For the text-containing cell, return its midpoint in [x, y] coordinate format. 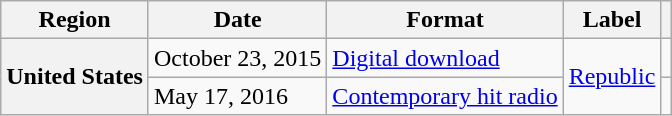
Format [445, 20]
Label [612, 20]
Date [237, 20]
October 23, 2015 [237, 58]
Republic [612, 77]
Contemporary hit radio [445, 96]
May 17, 2016 [237, 96]
United States [75, 77]
Region [75, 20]
Digital download [445, 58]
